Output the [x, y] coordinate of the center of the cell containing the given text.  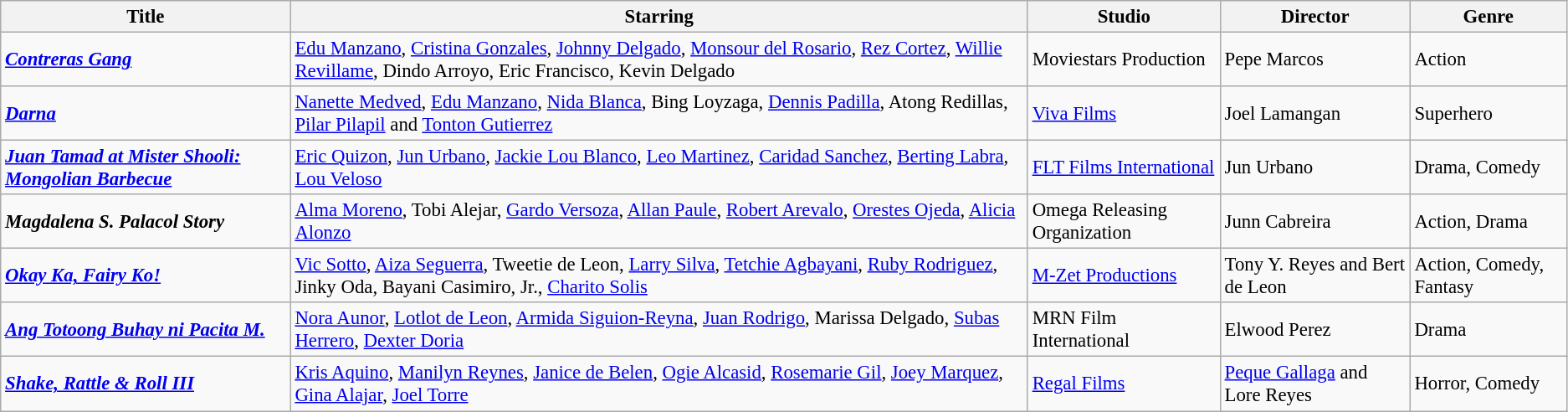
Peque Gallaga and Lore Reyes [1315, 384]
Kris Aquino, Manilyn Reynes, Janice de Belen, Ogie Alcasid, Rosemarie Gil, Joey Marquez, Gina Alajar, Joel Torre [659, 384]
Omega Releasing Organization [1124, 221]
Darna [146, 114]
Viva Films [1124, 114]
Ang Totoong Buhay ni Pacita M. [146, 330]
Nora Aunor, Lotlot de Leon, Armida Siguion-Reyna, Juan Rodrigo, Marissa Delgado, Subas Herrero, Dexter Doria [659, 330]
Starring [659, 17]
Drama, Comedy [1488, 167]
FLT Films International [1124, 167]
Edu Manzano, Cristina Gonzales, Johnny Delgado, Monsour del Rosario, Rez Cortez, Willie Revillame, Dindo Arroyo, Eric Francisco, Kevin Delgado [659, 60]
Moviestars Production [1124, 60]
Nanette Medved, Edu Manzano, Nida Blanca, Bing Loyzaga, Dennis Padilla, Atong Redillas, Pilar Pilapil and Tonton Gutierrez [659, 114]
Contreras Gang [146, 60]
Pepe Marcos [1315, 60]
Action [1488, 60]
Regal Films [1124, 384]
Eric Quizon, Jun Urbano, Jackie Lou Blanco, Leo Martinez, Caridad Sanchez, Berting Labra, Lou Veloso [659, 167]
Shake, Rattle & Roll III [146, 384]
Director [1315, 17]
Action, Comedy, Fantasy [1488, 276]
Studio [1124, 17]
Joel Lamangan [1315, 114]
MRN Film International [1124, 330]
Drama [1488, 330]
Genre [1488, 17]
Action, Drama [1488, 221]
Superhero [1488, 114]
Alma Moreno, Tobi Alejar, Gardo Versoza, Allan Paule, Robert Arevalo, Orestes Ojeda, Alicia Alonzo [659, 221]
Elwood Perez [1315, 330]
Tony Y. Reyes and Bert de Leon [1315, 276]
Junn Cabreira [1315, 221]
Horror, Comedy [1488, 384]
Okay Ka, Fairy Ko! [146, 276]
Title [146, 17]
M-Zet Productions [1124, 276]
Jun Urbano [1315, 167]
Magdalena S. Palacol Story [146, 221]
Juan Tamad at Mister Shooli: Mongolian Barbecue [146, 167]
Vic Sotto, Aiza Seguerra, Tweetie de Leon, Larry Silva, Tetchie Agbayani, Ruby Rodriguez, Jinky Oda, Bayani Casimiro, Jr., Charito Solis [659, 276]
